Return (x, y) of the center of cell containing provided text 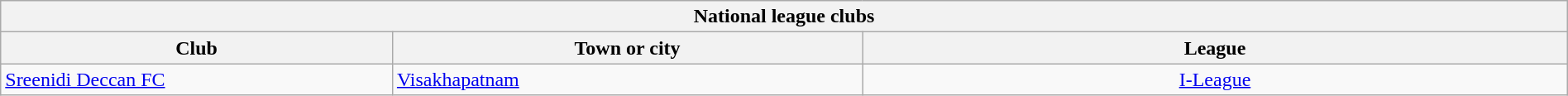
National league clubs (784, 17)
Club (197, 48)
Visakhapatnam (627, 79)
Sreenidi Deccan FC (197, 79)
I-League (1216, 79)
League (1216, 48)
Town or city (627, 48)
